For the text-containing cell, return its midpoint in [X, Y] coordinate format. 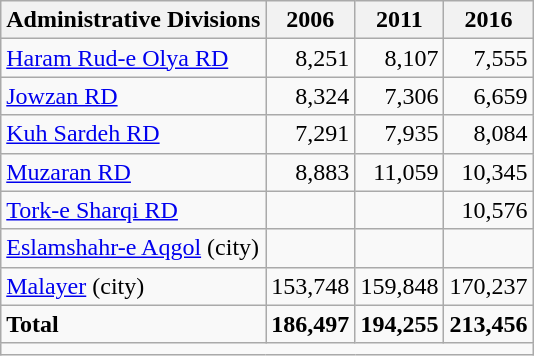
7,555 [488, 58]
Eslamshahr-e Aqgol (city) [134, 248]
2006 [310, 20]
213,456 [488, 324]
11,059 [400, 172]
6,659 [488, 96]
186,497 [310, 324]
8,883 [310, 172]
153,748 [310, 286]
8,324 [310, 96]
159,848 [400, 286]
8,251 [310, 58]
Muzaran RD [134, 172]
Administrative Divisions [134, 20]
10,576 [488, 210]
Haram Rud-e Olya RD [134, 58]
194,255 [400, 324]
Tork-e Sharqi RD [134, 210]
Kuh Sardeh RD [134, 134]
Total [134, 324]
Malayer (city) [134, 286]
8,107 [400, 58]
Jowzan RD [134, 96]
8,084 [488, 134]
7,306 [400, 96]
170,237 [488, 286]
7,935 [400, 134]
10,345 [488, 172]
2016 [488, 20]
7,291 [310, 134]
2011 [400, 20]
